Extract the (X, Y) coordinate from the center of the cell holding the provided text.  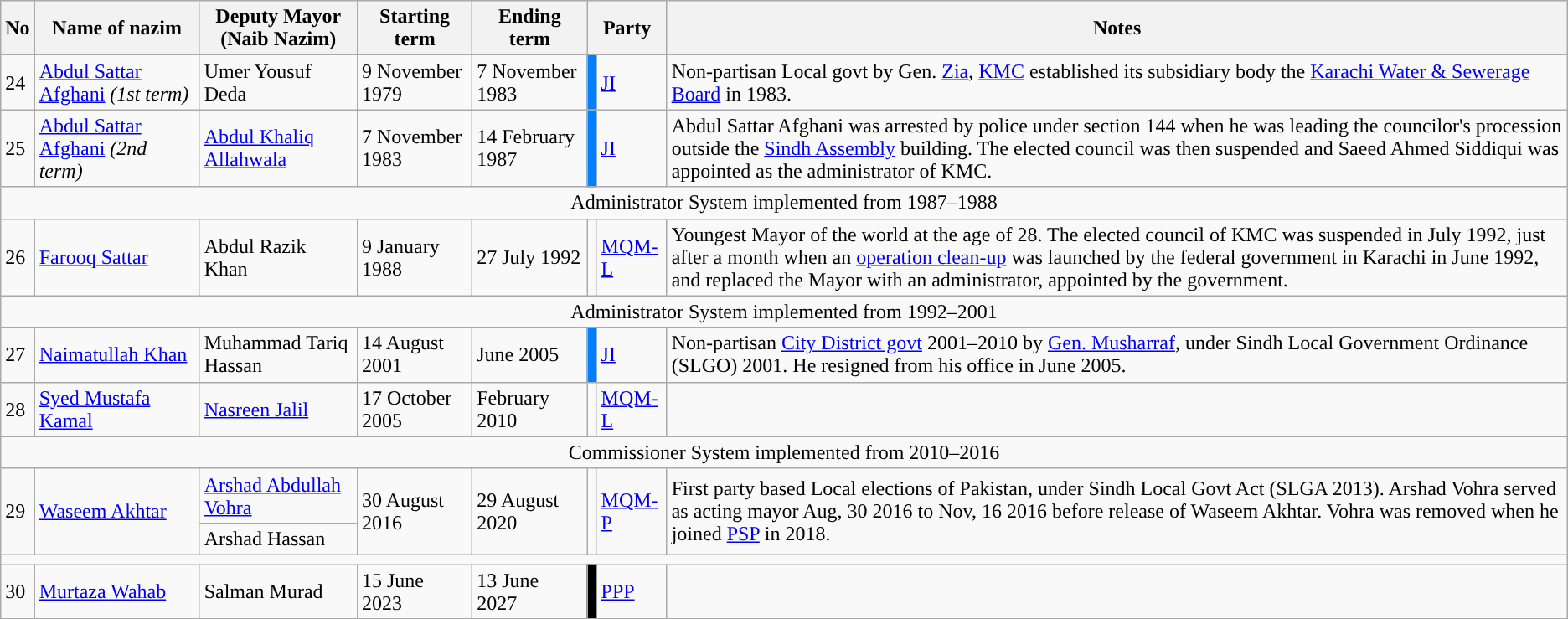
29 (18, 511)
Muhammad Tariq Hassan (278, 355)
Administrator System implemented from 1987–1988 (784, 203)
Starting term (414, 28)
Commissioner System implemented from 2010–2016 (784, 452)
30 (18, 591)
Abdul Sattar Afghani (1st term) (117, 82)
13 June 2027 (529, 591)
15 June 2023 (414, 591)
Abdul Khaliq Allahwala (278, 148)
9 January 1988 (414, 257)
PPP (632, 591)
25 (18, 148)
Arshad Abdullah Vohra (278, 496)
No (18, 28)
Ending term (529, 28)
14 February 1987 (529, 148)
Nasreen Jalil (278, 409)
27 (18, 355)
14 August 2001 (414, 355)
26 (18, 257)
24 (18, 82)
Deputy Mayor (Naib Nazim) (278, 28)
Farooq Sattar (117, 257)
17 October 2005 (414, 409)
Syed Mustafa Kamal (117, 409)
Abdul RazikKhan (278, 257)
Salman Murad (278, 591)
29 August 2020 (529, 511)
Murtaza Wahab (117, 591)
Non-partisan Local govt by Gen. Zia, KMC established its subsidiary body the Karachi Water & Sewerage Board in 1983. (1117, 82)
30 August 2016 (414, 511)
27 July 1992 (529, 257)
Arshad Hassan (278, 539)
MQM-P (632, 511)
June 2005 (529, 355)
Party (627, 28)
Abdul Sattar Afghani (2nd term) (117, 148)
Notes (1117, 28)
February 2010 (529, 409)
28 (18, 409)
Umer YousufDeda (278, 82)
Naimatullah Khan (117, 355)
Administrator System implemented from 1992–2001 (784, 312)
9 November 1979 (414, 82)
Name of nazim (117, 28)
Waseem Akhtar (117, 511)
